Return the [x, y] coordinate for the center point of the cell that contains the specified text.  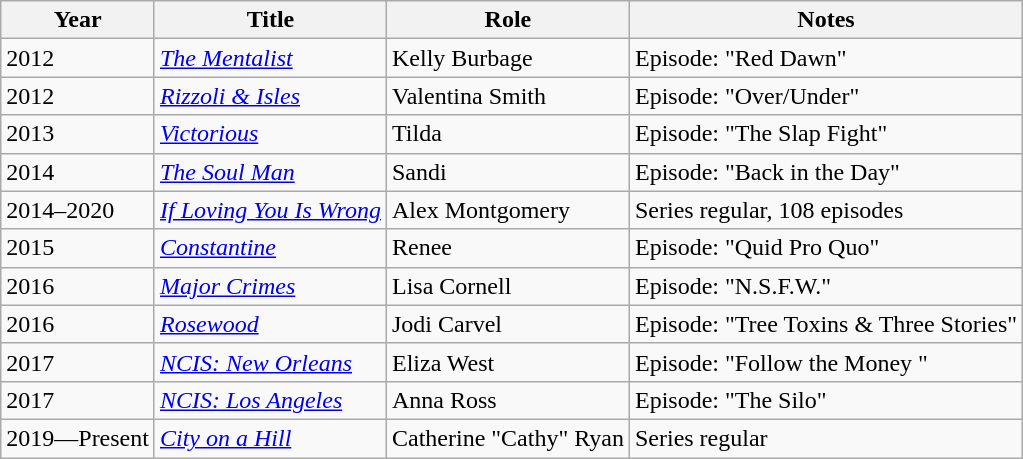
Episode: "Over/Under" [826, 96]
Year [78, 20]
Alex Montgomery [508, 210]
If Loving You Is Wrong [270, 210]
Lisa Cornell [508, 286]
Rosewood [270, 324]
2019—Present [78, 438]
Catherine "Cathy" Ryan [508, 438]
Series regular [826, 438]
Episode: "Quid Pro Quo" [826, 248]
NCIS: New Orleans [270, 362]
Renee [508, 248]
Episode: "The Slap Fight" [826, 134]
Role [508, 20]
Notes [826, 20]
Major Crimes [270, 286]
Title [270, 20]
Episode: "N.S.F.W." [826, 286]
2015 [78, 248]
Jodi Carvel [508, 324]
Episode: "Tree Toxins & Three Stories" [826, 324]
NCIS: Los Angeles [270, 400]
Series regular, 108 episodes [826, 210]
Episode: "Back in the Day" [826, 172]
City on a Hill [270, 438]
2014 [78, 172]
Constantine [270, 248]
Sandi [508, 172]
2013 [78, 134]
Tilda [508, 134]
Victorious [270, 134]
Rizzoli & Isles [270, 96]
Kelly Burbage [508, 58]
Episode: "Follow the Money " [826, 362]
Episode: "The Silo" [826, 400]
The Mentalist [270, 58]
The Soul Man [270, 172]
2014–2020 [78, 210]
Episode: "Red Dawn" [826, 58]
Valentina Smith [508, 96]
Anna Ross [508, 400]
Eliza West [508, 362]
